Provide the [X, Y] coordinate of the cell's center where the given text is located.  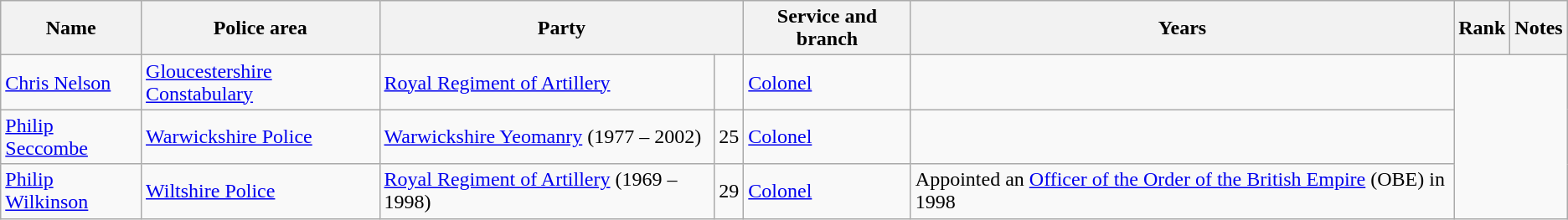
Name [71, 28]
Wiltshire Police [260, 191]
Years [1182, 28]
29 [729, 191]
Chris Nelson [71, 82]
Philip Wilkinson [71, 191]
Police area [260, 28]
Notes [1539, 28]
Royal Regiment of Artillery (1969 – 1998) [547, 191]
Warwickshire Yeomanry (1977 – 2002) [547, 137]
Philip Seccombe [71, 137]
Party [561, 28]
Gloucestershire Constabulary [260, 82]
Warwickshire Police [260, 137]
Appointed an Officer of the Order of the British Empire (OBE) in 1998 [1182, 191]
25 [729, 137]
Service and branch [828, 28]
Rank [1483, 28]
Royal Regiment of Artillery [547, 82]
